Search for the cell housing the specified text and yield its (X, Y) center coordinate. 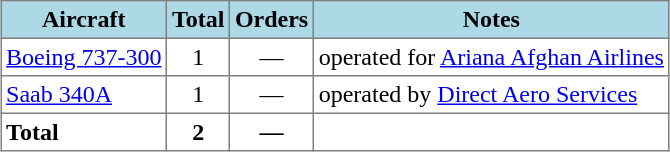
Orders (272, 20)
2 (198, 132)
operated by Direct Aero Services (491, 95)
Notes (491, 20)
Saab 340A (84, 95)
Aircraft (84, 20)
operated for Ariana Afghan Airlines (491, 57)
Boeing 737-300 (84, 57)
